Search for the cell housing the specified text and yield its (x, y) center coordinate. 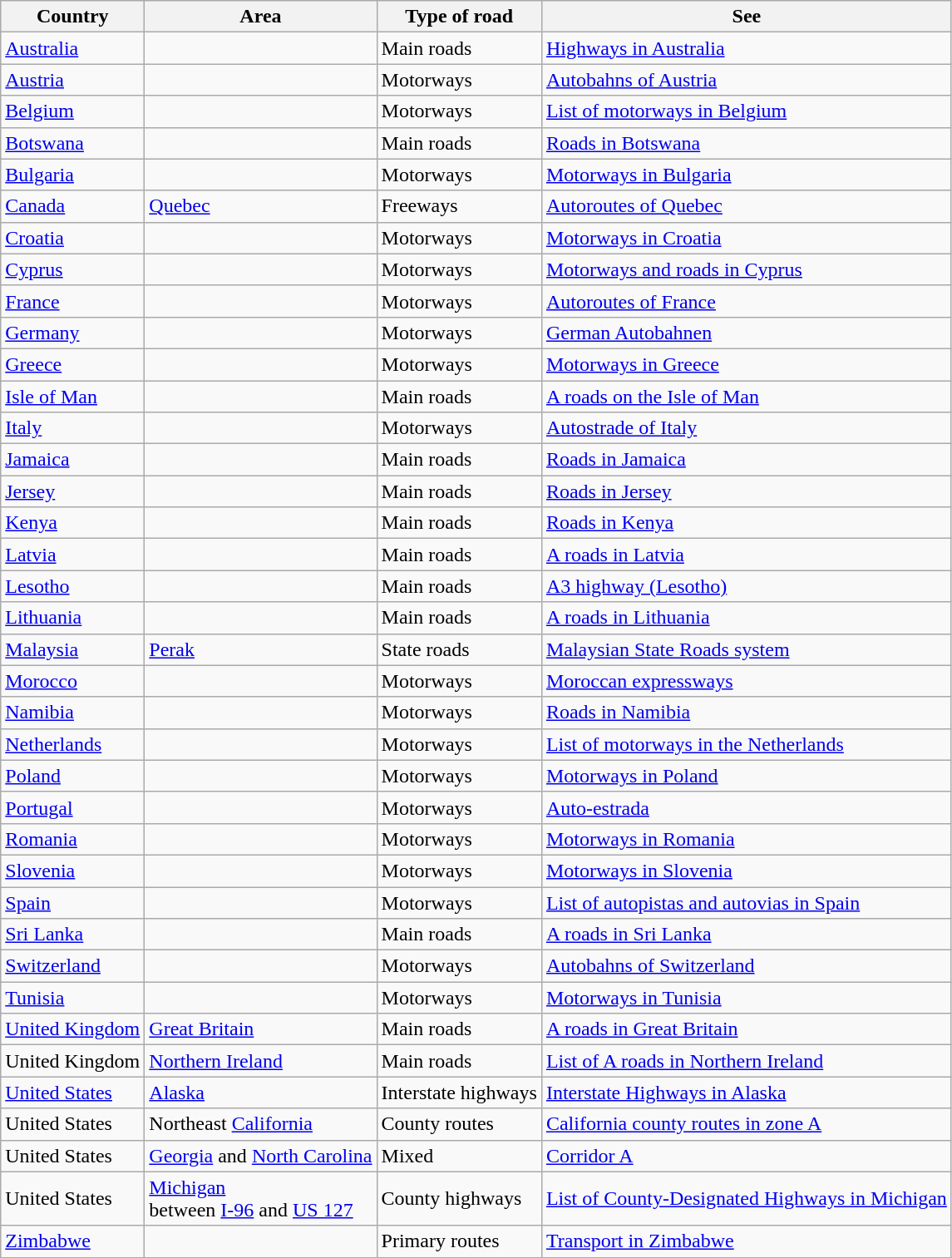
List of County-Designated Highways in Michigan (747, 1199)
Malaysia (73, 649)
Northeast California (261, 1124)
Greece (73, 364)
Spain (73, 902)
Cyprus (73, 269)
See (747, 17)
Autoroutes of Quebec (747, 206)
A roads in Sri Lanka (747, 935)
Roads in Botswana (747, 143)
List of autopistas and autovias in Spain (747, 902)
Roads in Kenya (747, 523)
Namibia (73, 713)
Zimbabwe (73, 1241)
Country (73, 17)
Georgia and North Carolina (261, 1156)
Australia (73, 48)
Morocco (73, 681)
Transport in Zimbabwe (747, 1241)
Tunisia (73, 998)
Quebec (261, 206)
Jamaica (73, 460)
Motorways in Poland (747, 776)
Kenya (73, 523)
Moroccan expressways (747, 681)
Botswana (73, 143)
Autoroutes of France (747, 301)
Autobahns of Austria (747, 80)
Latvia (73, 555)
Motorways in Greece (747, 364)
Corridor A (747, 1156)
Motorways in Romania (747, 839)
Germany (73, 333)
Bulgaria (73, 175)
Lesotho (73, 586)
Isle of Man (73, 397)
Great Britain (261, 1029)
Motorways and roads in Cyprus (747, 269)
Romania (73, 839)
German Autobahnen (747, 333)
Jersey (73, 491)
Roads in Jamaica (747, 460)
Malaysian State Roads system (747, 649)
Motorways in Bulgaria (747, 175)
Motorways in Croatia (747, 238)
Perak (261, 649)
Sri Lanka (73, 935)
Poland (73, 776)
Interstate highways (459, 1093)
Lithuania (73, 618)
Austria (73, 80)
A roads in Great Britain (747, 1029)
Highways in Australia (747, 48)
Interstate Highways in Alaska (747, 1093)
Alaska (261, 1093)
County routes (459, 1124)
A roads on the Isle of Man (747, 397)
Mixed (459, 1156)
A roads in Lithuania (747, 618)
Italy (73, 428)
Auto-estrada (747, 807)
List of motorways in the Netherlands (747, 744)
Switzerland (73, 966)
Autobahns of Switzerland (747, 966)
List of motorways in Belgium (747, 111)
Canada (73, 206)
A3 highway (Lesotho) (747, 586)
Roads in Namibia (747, 713)
Primary routes (459, 1241)
Type of road (459, 17)
State roads (459, 649)
County highways (459, 1199)
France (73, 301)
List of A roads in Northern Ireland (747, 1061)
Roads in Jersey (747, 491)
Slovenia (73, 871)
Freeways (459, 206)
Autostrade of Italy (747, 428)
Northern Ireland (261, 1061)
A roads in Latvia (747, 555)
California county routes in zone A (747, 1124)
Motorways in Slovenia (747, 871)
Michigan between I-96 and US 127 (261, 1199)
Netherlands (73, 744)
Portugal (73, 807)
Motorways in Tunisia (747, 998)
Croatia (73, 238)
Area (261, 17)
Belgium (73, 111)
